Find where the given text appears and provide that cell's center as [x, y] coordinate. 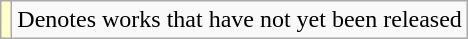
Denotes works that have not yet been released [240, 20]
